Find where the given text appears and provide that cell's center as (X, Y) coordinate. 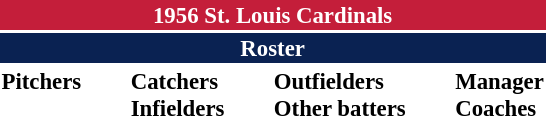
Roster (272, 48)
1956 St. Louis Cardinals (272, 15)
